Find where the given text appears and provide that cell's center as (x, y) coordinate. 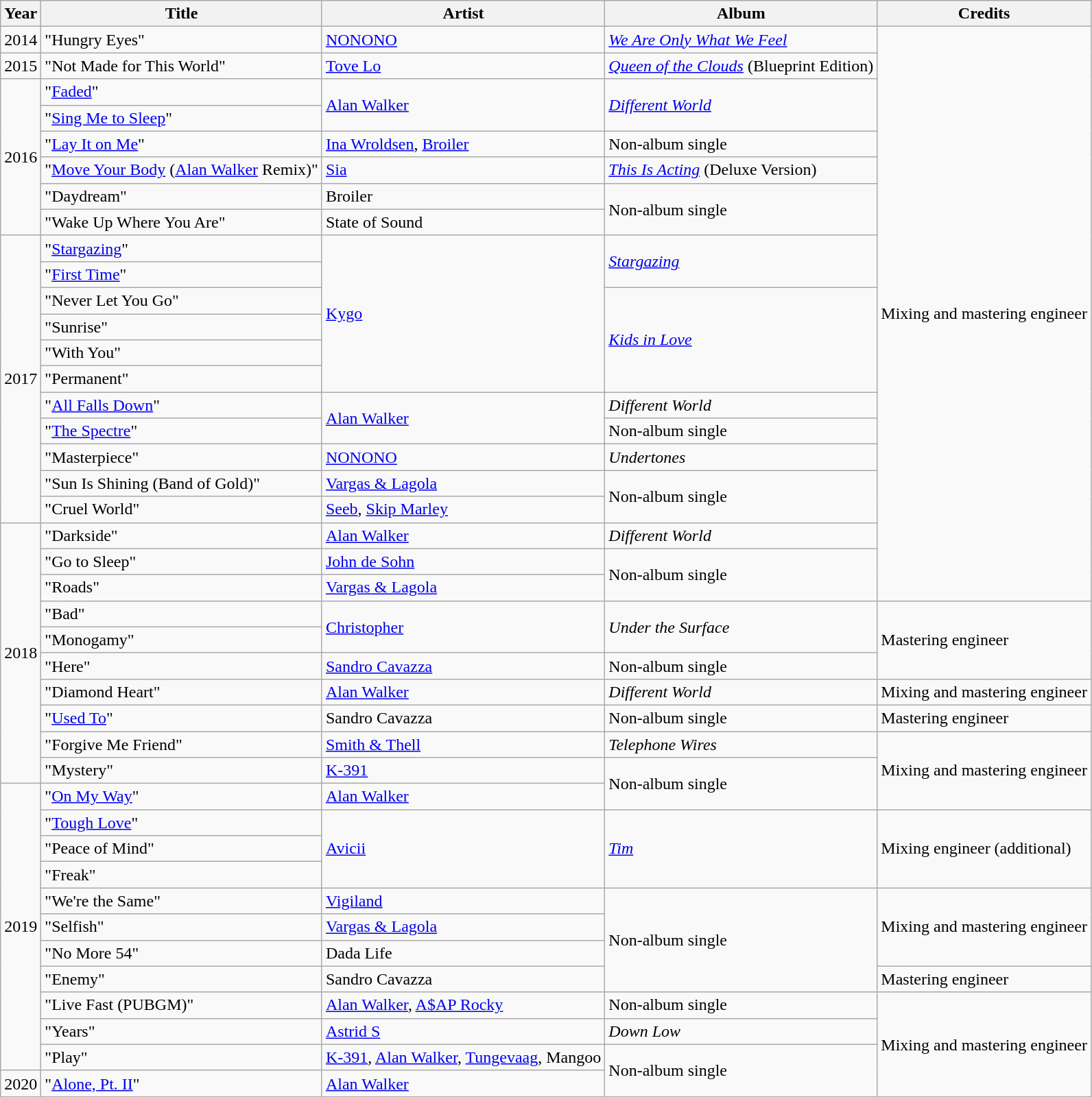
"Peace of Mind" (182, 849)
"Sunrise" (182, 327)
Avicii (463, 849)
"Bad" (182, 614)
"Permanent" (182, 379)
Telephone Wires (741, 744)
This Is Acting (Deluxe Version) (741, 170)
"Sun Is Shining (Band of Gold)" (182, 483)
2017 (21, 378)
"Masterpiece" (182, 457)
Kygo (463, 313)
We Are Only What We Feel (741, 40)
"Stargazing" (182, 248)
Mixing engineer (additional) (984, 849)
Alan Walker, A$AP Rocky (463, 1005)
"Diamond Heart" (182, 692)
"Alone, Pt. II" (182, 1083)
"Daydream" (182, 196)
Under the Surface (741, 627)
"Not Made for This World" (182, 66)
"Sing Me to Sleep" (182, 118)
2020 (21, 1083)
K-391, Alan Walker, Tungevaag, Mangoo (463, 1057)
"Mystery" (182, 771)
Christopher (463, 627)
"Forgive Me Friend" (182, 744)
2015 (21, 66)
"Move Your Body (Alan Walker Remix)" (182, 170)
"Faded" (182, 92)
"Freak" (182, 875)
Smith & Thell (463, 744)
Artist (463, 14)
John de Sohn (463, 562)
"Here" (182, 666)
Dada Life (463, 953)
"Roads" (182, 588)
"Wake Up Where You Are" (182, 222)
K-391 (463, 771)
Credits (984, 14)
Queen of the Clouds (Blueprint Edition) (741, 66)
"First Time" (182, 274)
Album (741, 14)
Kids in Love (741, 339)
"Darkside" (182, 535)
"With You" (182, 353)
2019 (21, 927)
"Enemy" (182, 979)
Vigiland (463, 901)
Tim (741, 849)
"All Falls Down" (182, 405)
Seeb, Skip Marley (463, 509)
"Years" (182, 1031)
"No More 54" (182, 953)
"Tough Love" (182, 823)
Tove Lo (463, 66)
2016 (21, 157)
"Hungry Eyes" (182, 40)
Broiler (463, 196)
Undertones (741, 457)
Ina Wroldsen, Broiler (463, 144)
"Lay It on Me" (182, 144)
"Selfish" (182, 927)
Astrid S (463, 1031)
2018 (21, 653)
Stargazing (741, 261)
"Never Let You Go" (182, 300)
"On My Way" (182, 797)
2014 (21, 40)
"Play" (182, 1057)
State of Sound (463, 222)
"We're the Same" (182, 901)
"Cruel World" (182, 509)
"Live Fast (PUBGM)" (182, 1005)
"The Spectre" (182, 431)
Year (21, 14)
"Monogamy" (182, 640)
"Go to Sleep" (182, 562)
Sia (463, 170)
Down Low (741, 1031)
"Used To" (182, 718)
Title (182, 14)
